Capture the cell that displays the provided text and extract its (X, Y) central coordinate. 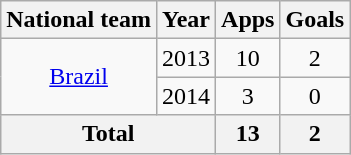
0 (315, 96)
National team (79, 20)
Goals (315, 20)
3 (248, 96)
2014 (186, 96)
10 (248, 58)
2013 (186, 58)
Brazil (79, 77)
Total (108, 134)
13 (248, 134)
Apps (248, 20)
Year (186, 20)
